Provide the (X, Y) coordinate of the cell's center where the given text is located.  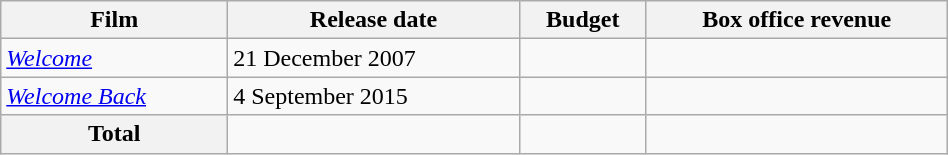
21 December 2007 (374, 58)
Box office revenue (796, 20)
Release date (374, 20)
4 September 2015 (374, 96)
Film (114, 20)
Budget (582, 20)
Total (114, 134)
Welcome (114, 58)
Welcome Back (114, 96)
